Search for the cell housing the specified text and yield its [X, Y] center coordinate. 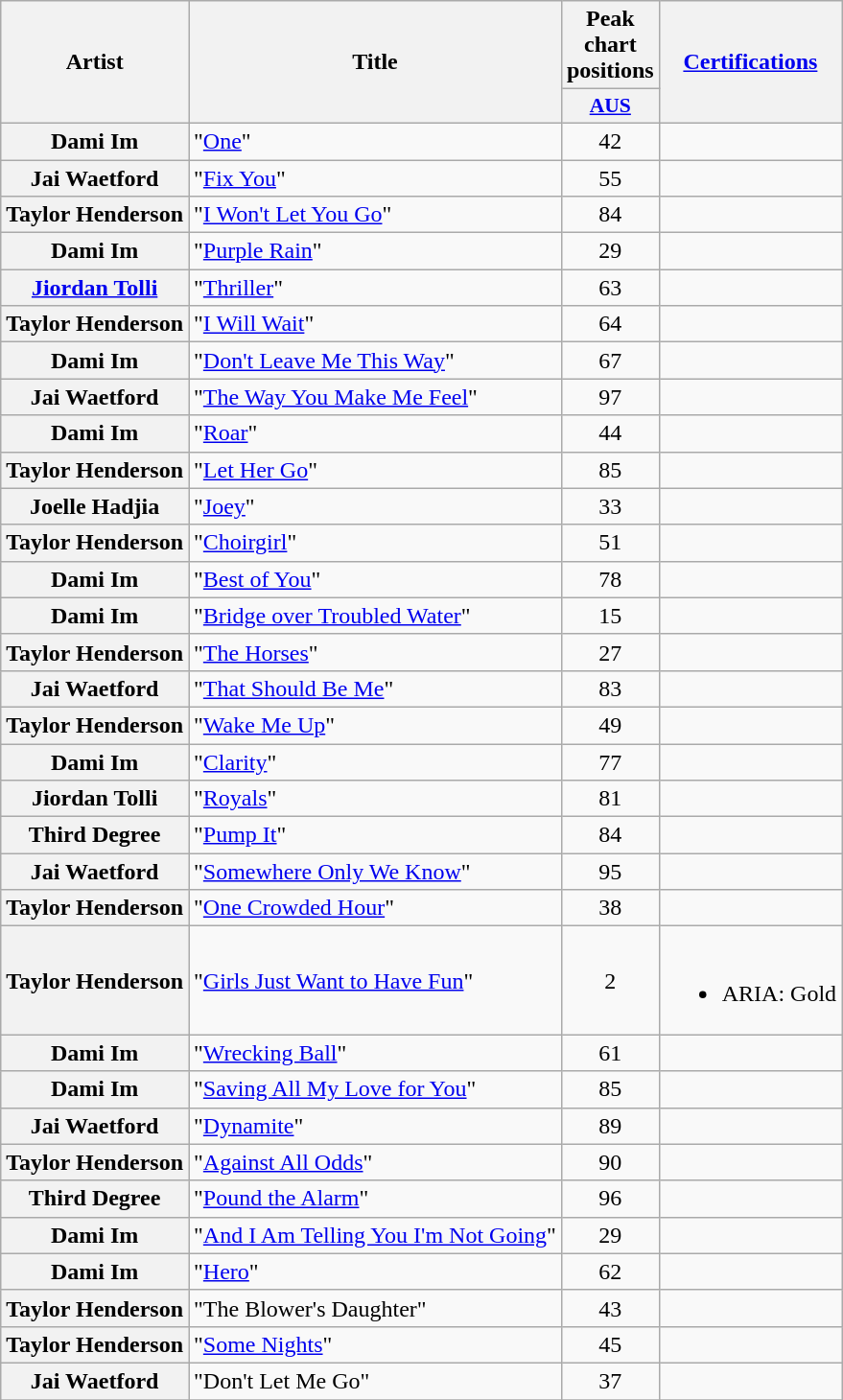
64 [610, 324]
"Dynamite" [376, 1126]
"Hero" [376, 1272]
89 [610, 1126]
"Bridge over Troubled Water" [376, 616]
"Purple Rain" [376, 251]
62 [610, 1272]
83 [610, 688]
"Some Nights" [376, 1344]
"Wrecking Ball" [376, 1053]
"Girls Just Want to Have Fun" [376, 980]
"Roar" [376, 433]
81 [610, 799]
"Thriller" [376, 288]
"Saving All My Love for You" [376, 1089]
15 [610, 616]
38 [610, 908]
Joelle Hadjia [95, 506]
"Pump It" [376, 835]
"Somewhere Only We Know" [376, 872]
55 [610, 177]
"Choirgirl" [376, 543]
97 [610, 397]
45 [610, 1344]
63 [610, 288]
"And I Am Telling You I'm Not Going" [376, 1235]
ARIA: Gold [750, 980]
"Pound the Alarm" [376, 1199]
33 [610, 506]
"I Won't Let You Go" [376, 215]
78 [610, 579]
67 [610, 361]
49 [610, 725]
"Don't Let Me Go" [376, 1381]
42 [610, 141]
44 [610, 433]
"The Horses" [376, 652]
Certifications [750, 62]
"Joey" [376, 506]
77 [610, 762]
90 [610, 1162]
61 [610, 1053]
"Let Her Go" [376, 470]
37 [610, 1381]
"Don't Leave Me This Way" [376, 361]
43 [610, 1308]
"One" [376, 141]
"The Way You Make Me Feel" [376, 397]
2 [610, 980]
"Clarity" [376, 762]
"I Will Wait" [376, 324]
"Fix You" [376, 177]
"One Crowded Hour" [376, 908]
27 [610, 652]
51 [610, 543]
Title [376, 62]
"Against All Odds" [376, 1162]
"The Blower's Daughter" [376, 1308]
"Wake Me Up" [376, 725]
96 [610, 1199]
"Royals" [376, 799]
Peak chart positions [610, 45]
Artist [95, 62]
"That Should Be Me" [376, 688]
AUS [610, 106]
"Best of You" [376, 579]
95 [610, 872]
